Return (X, Y) of the center of cell containing provided text 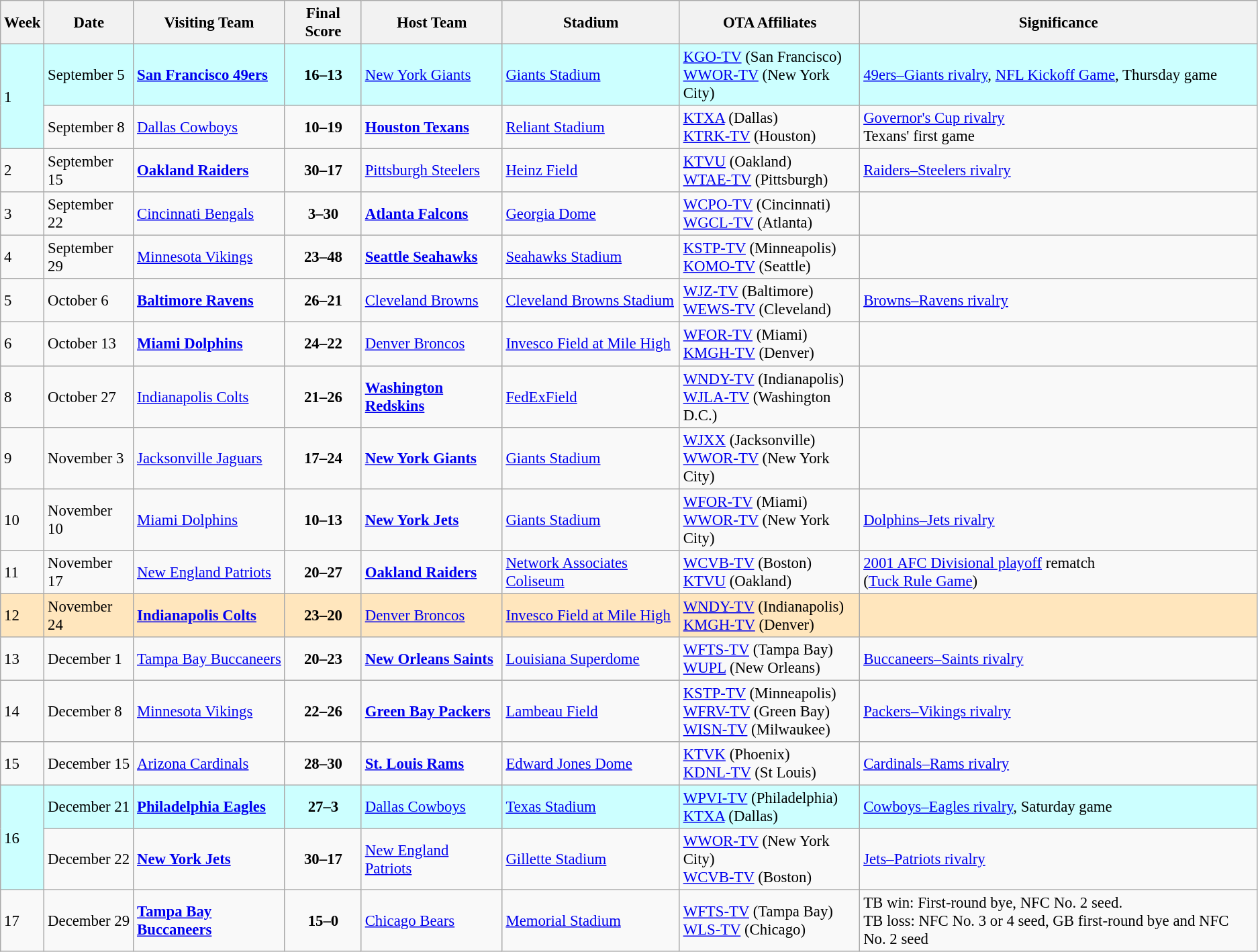
KSTP-TV (Minneapolis)KOMO-TV (Seattle) (769, 258)
WFOR-TV (Miami)KMGH-TV (Denver) (769, 344)
KSTP-TV (Minneapolis)WFRV-TV (Green Bay)WISN-TV (Milwaukee) (769, 711)
16–13 (323, 75)
12 (23, 615)
Cincinnati Bengals (209, 213)
Governor's Cup rivalryTexans' first game (1059, 128)
New Orleans Saints (432, 659)
Washington Redskins (432, 397)
21–26 (323, 397)
Houston Texans (432, 128)
2001 AFC Divisional playoff rematch(Tuck Rule Game) (1059, 572)
December 8 (89, 711)
Green Bay Packers (432, 711)
WCPO-TV (Cincinnati)WGCL-TV (Atlanta) (769, 213)
WFOR-TV (Miami)WWOR-TV (New York City) (769, 520)
3 (23, 213)
Reliant Stadium (591, 128)
December 22 (89, 859)
Cowboys–Eagles rivalry, Saturday game (1059, 807)
10 (23, 520)
Raiders–Steelers rivalry (1059, 171)
December 15 (89, 764)
Packers–Vikings rivalry (1059, 711)
Seattle Seahawks (432, 258)
14 (23, 711)
Significance (1059, 23)
Seahawks Stadium (591, 258)
Heinz Field (591, 171)
Cardinals–Rams rivalry (1059, 764)
Host Team (432, 23)
22–26 (323, 711)
WNDY-TV (Indianapolis)KMGH-TV (Denver) (769, 615)
Final Score (323, 23)
Louisiana Superdome (591, 659)
Texas Stadium (591, 807)
15 (23, 764)
4 (23, 258)
5 (23, 301)
23–48 (323, 258)
13 (23, 659)
November 24 (89, 615)
10–13 (323, 520)
September 8 (89, 128)
28–30 (323, 764)
Week (23, 23)
September 15 (89, 171)
WFTS-TV (Tampa Bay)WUPL (New Orleans) (769, 659)
11 (23, 572)
Dolphins–Jets rivalry (1059, 520)
Visiting Team (209, 23)
October 27 (89, 397)
Philadelphia Eagles (209, 807)
KGO-TV (San Francisco)WWOR-TV (New York City) (769, 75)
20–27 (323, 572)
Lambeau Field (591, 711)
Network Associates Coliseum (591, 572)
November 10 (89, 520)
San Francisco 49ers (209, 75)
KTXA (Dallas)KTRK-TV (Houston) (769, 128)
Cleveland Browns Stadium (591, 301)
49ers–Giants rivalry, NFL Kickoff Game, Thursday game (1059, 75)
Jacksonville Jaguars (209, 458)
Arizona Cardinals (209, 764)
WFTS-TV (Tampa Bay)WLS-TV (Chicago) (769, 921)
Browns–Ravens rivalry (1059, 301)
17–24 (323, 458)
December 1 (89, 659)
17 (23, 921)
October 13 (89, 344)
8 (23, 397)
December 21 (89, 807)
WJXX (Jacksonville)WWOR-TV (New York City) (769, 458)
Pittsburgh Steelers (432, 171)
27–3 (323, 807)
Jets–Patriots rivalry (1059, 859)
26–21 (323, 301)
Chicago Bears (432, 921)
3–30 (323, 213)
23–20 (323, 615)
16 (23, 837)
Georgia Dome (591, 213)
6 (23, 344)
1 (23, 97)
WCVB-TV (Boston)KTVU (Oakland) (769, 572)
WPVI-TV (Philadelphia)KTXA (Dallas) (769, 807)
Stadium (591, 23)
St. Louis Rams (432, 764)
Cleveland Browns (432, 301)
Edward Jones Dome (591, 764)
15–0 (323, 921)
OTA Affiliates (769, 23)
TB win: First-round bye, NFC No. 2 seed.TB loss: NFC No. 3 or 4 seed, GB first-round bye and NFC No. 2 seed (1059, 921)
2 (23, 171)
October 6 (89, 301)
24–22 (323, 344)
December 29 (89, 921)
Date (89, 23)
September 22 (89, 213)
WJZ-TV (Baltimore)WEWS-TV (Cleveland) (769, 301)
Gillette Stadium (591, 859)
November 17 (89, 572)
WWOR-TV (New York City)WCVB-TV (Boston) (769, 859)
20–23 (323, 659)
Buccaneers–Saints rivalry (1059, 659)
Baltimore Ravens (209, 301)
September 29 (89, 258)
FedExField (591, 397)
KTVK (Phoenix)KDNL-TV (St Louis) (769, 764)
9 (23, 458)
September 5 (89, 75)
Atlanta Falcons (432, 213)
November 3 (89, 458)
Memorial Stadium (591, 921)
KTVU (Oakland)WTAE-TV (Pittsburgh) (769, 171)
WNDY-TV (Indianapolis)WJLA-TV (Washington D.C.) (769, 397)
10–19 (323, 128)
